Search for the cell housing the specified text and yield its [x, y] center coordinate. 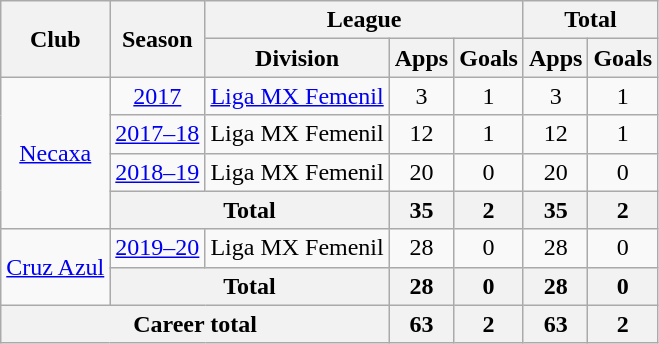
Necaxa [56, 153]
Season [158, 39]
Career total [195, 324]
2019–20 [158, 248]
Club [56, 39]
Division [297, 58]
Cruz Azul [56, 267]
2017 [158, 96]
League [364, 20]
2017–18 [158, 134]
2018–19 [158, 172]
